Determine the [X, Y] coordinate at the center of the cell enclosing the given text.  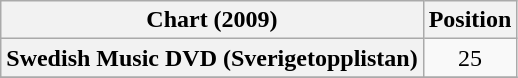
Position [470, 20]
25 [470, 58]
Swedish Music DVD (Sverigetopplistan) [212, 58]
Chart (2009) [212, 20]
